From the cell containing the given text, extract its center point as [x, y] coordinate. 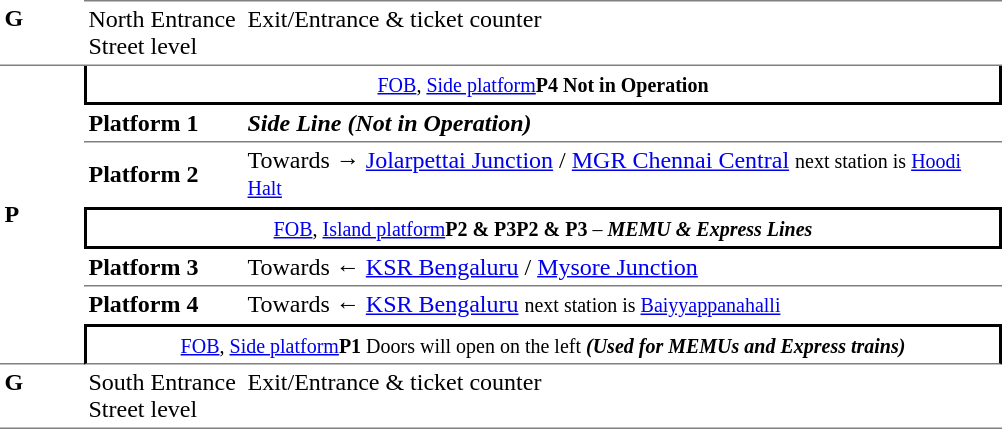
Side Line (Not in Operation) [622, 124]
FOB, Side platformP1 Doors will open on the left (Used for MEMUs and Express trains) [543, 344]
Platform 3 [164, 268]
Platform 4 [164, 305]
Towards ← KSR Bengaluru / Mysore Junction [622, 268]
P [42, 215]
FOB, Side platformP4 Not in Operation [543, 86]
Towards ← KSR Bengaluru next station is Baiyyappanahalli [622, 305]
Towards → Jolarpettai Junction / MGR Chennai Central next station is Hoodi Halt [622, 174]
North Entrance Street level [164, 33]
Platform 1 [164, 124]
Platform 2 [164, 174]
South Entrance Street level [164, 396]
FOB, Island platformP2 & P3P2 & P3 – MEMU & Express Lines [543, 228]
